Detect which cell encompasses the target text, then output its (X, Y) center coordinate. 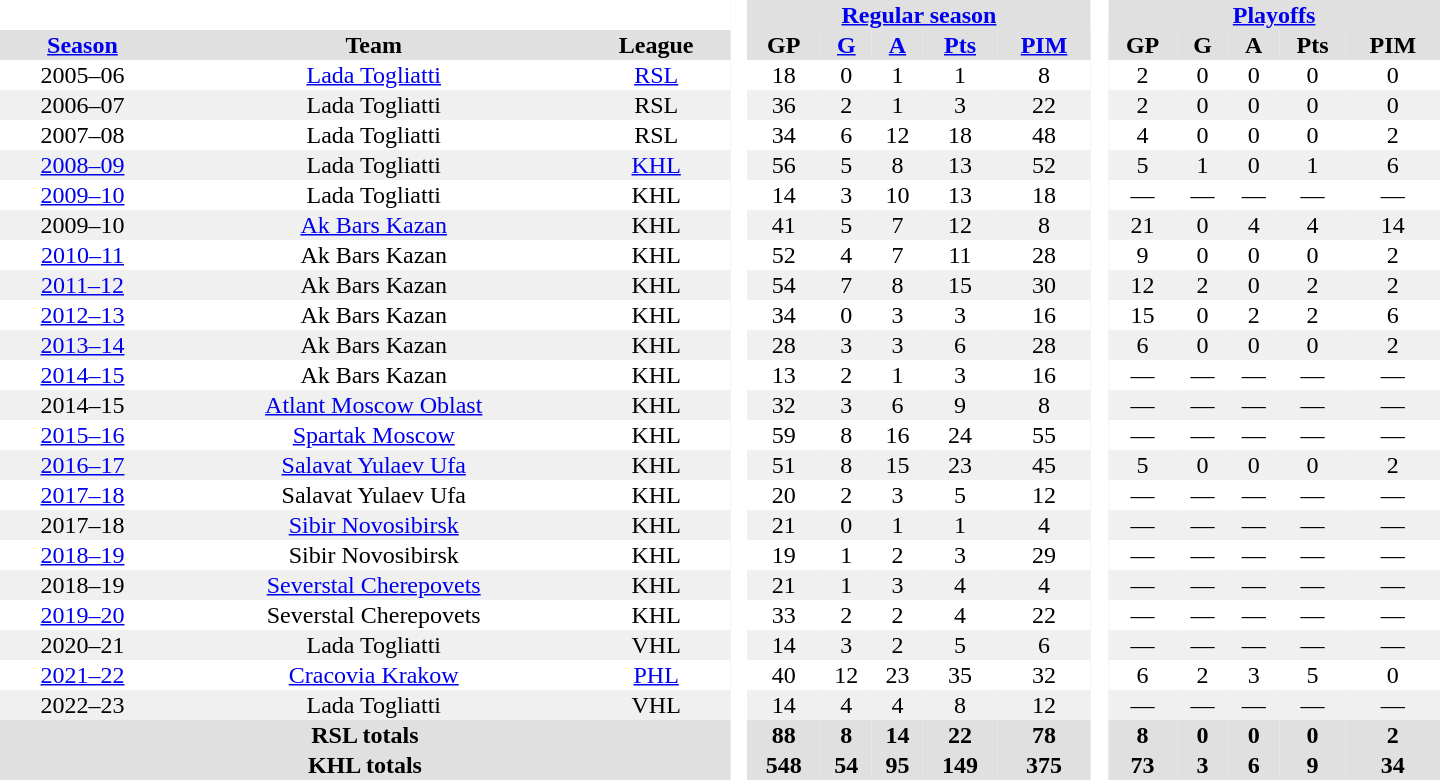
41 (784, 225)
56 (784, 165)
88 (784, 735)
Team (374, 45)
2011–12 (82, 285)
2006–07 (82, 105)
35 (960, 675)
59 (784, 435)
48 (1044, 135)
29 (1044, 555)
PHL (656, 675)
2015–16 (82, 435)
2008–09 (82, 165)
2019–20 (82, 615)
78 (1044, 735)
2022–23 (82, 705)
2020–21 (82, 645)
2010–11 (82, 255)
KHL totals (365, 765)
RSL totals (365, 735)
2021–22 (82, 675)
2013–14 (82, 345)
2007–08 (82, 135)
Regular season (919, 15)
11 (960, 255)
55 (1044, 435)
30 (1044, 285)
20 (784, 495)
2005–06 (82, 75)
36 (784, 105)
33 (784, 615)
149 (960, 765)
73 (1142, 765)
2016–17 (82, 465)
Cracovia Krakow (374, 675)
Atlant Moscow Oblast (374, 405)
51 (784, 465)
League (656, 45)
Spartak Moscow (374, 435)
24 (960, 435)
45 (1044, 465)
2012–13 (82, 315)
548 (784, 765)
375 (1044, 765)
40 (784, 675)
10 (898, 195)
Season (82, 45)
19 (784, 555)
Playoffs (1274, 15)
95 (898, 765)
